Return the [X, Y] coordinate for the center point of the cell that contains the specified text.  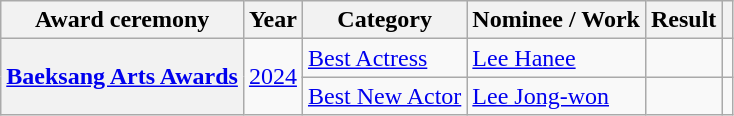
Category [384, 20]
2024 [272, 77]
Nominee / Work [556, 20]
Best Actress [384, 58]
Year [272, 20]
Lee Hanee [556, 58]
Best New Actor [384, 96]
Award ceremony [122, 20]
Baeksang Arts Awards [122, 77]
Lee Jong-won [556, 96]
Result [683, 20]
